Scan for the cell matching the given text and deliver its [X, Y] coordinate at center. 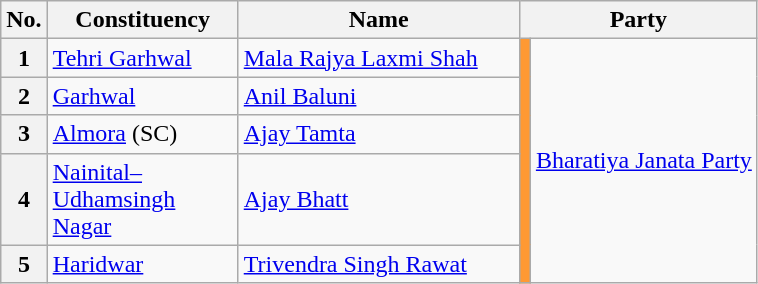
Name [378, 20]
Haridwar [142, 264]
Constituency [142, 20]
Ajay Tamta [378, 134]
Trivendra Singh Rawat [378, 264]
Ajay Bhatt [378, 199]
No. [24, 20]
Bharatiya Janata Party [644, 161]
Tehri Garhwal [142, 58]
5 [24, 264]
3 [24, 134]
2 [24, 96]
1 [24, 58]
Party [638, 20]
Anil Baluni [378, 96]
Nainital–Udhamsingh Nagar [142, 199]
4 [24, 199]
Mala Rajya Laxmi Shah [378, 58]
Garhwal [142, 96]
Almora (SC) [142, 134]
